Locate the cell with the specified text and output its [x, y] center coordinate. 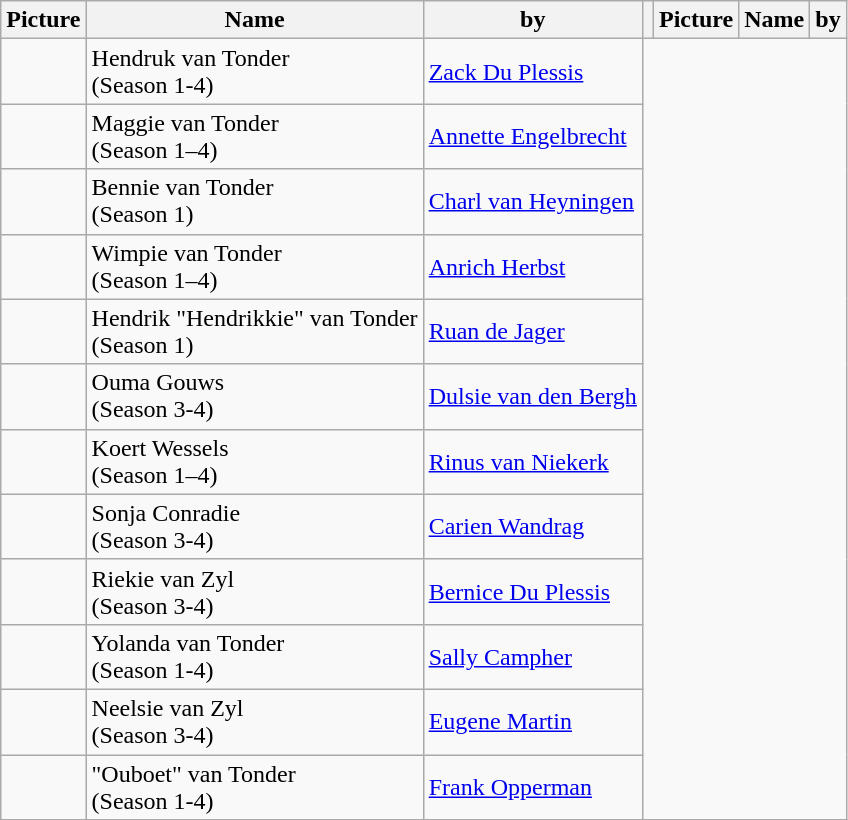
Zack Du Plessis [532, 72]
Maggie van Tonder (Season 1–4) [254, 136]
Annette Engelbrecht [532, 136]
Dulsie van den Bergh [532, 396]
Sonja Conradie (Season 3-4) [254, 526]
Sally Campher [532, 656]
Frank Opperman [532, 786]
Riekie van Zyl (Season 3-4) [254, 592]
Koert Wessels(Season 1–4) [254, 462]
Bennie van Tonder (Season 1) [254, 202]
Anrich Herbst [532, 266]
Rinus van Niekerk [532, 462]
Yolanda van Tonder (Season 1-4) [254, 656]
Ouma Gouws (Season 3-4) [254, 396]
Neelsie van Zyl (Season 3-4) [254, 722]
Bernice Du Plessis [532, 592]
Hendrik "Hendrikkie" van Tonder (Season 1) [254, 332]
"Ouboet" van Tonder (Season 1-4) [254, 786]
Eugene Martin [532, 722]
Hendruk van Tonder (Season 1-4) [254, 72]
Wimpie van Tonder (Season 1–4) [254, 266]
Charl van Heyningen [532, 202]
Ruan de Jager [532, 332]
Carien Wandrag [532, 526]
